Determine the (x, y) coordinate at the center of the cell enclosing the given text.  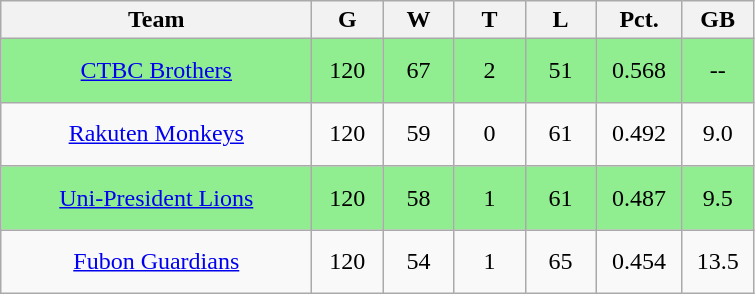
9.0 (718, 134)
0.492 (639, 134)
Team (156, 20)
GB (718, 20)
9.5 (718, 198)
Uni-President Lions (156, 198)
-- (718, 71)
T (490, 20)
0.454 (639, 262)
0.487 (639, 198)
54 (418, 262)
0 (490, 134)
51 (560, 71)
Fubon Guardians (156, 262)
CTBC Brothers (156, 71)
2 (490, 71)
67 (418, 71)
65 (560, 262)
59 (418, 134)
Pct. (639, 20)
Rakuten Monkeys (156, 134)
13.5 (718, 262)
0.568 (639, 71)
L (560, 20)
W (418, 20)
58 (418, 198)
G (348, 20)
